Identify which cell holds the provided text, then report its [X, Y] central coordinate. 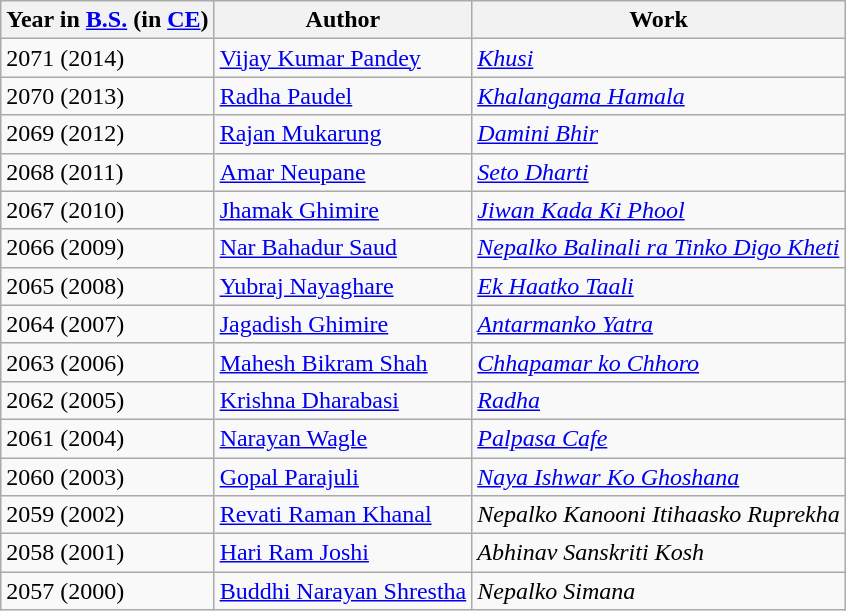
Naya Ishwar Ko Ghoshana [658, 477]
2064 (2007) [108, 324]
Nepalko Kanooni Itihaasko Ruprekha [658, 515]
Jhamak Ghimire [343, 210]
Nepalko Simana [658, 591]
Yubraj Nayaghare [343, 286]
Narayan Wagle [343, 438]
Jiwan Kada Ki Phool [658, 210]
Antarmanko Yatra [658, 324]
2065 (2008) [108, 286]
Author [343, 20]
2063 (2006) [108, 362]
2070 (2013) [108, 96]
Gopal Parajuli [343, 477]
2057 (2000) [108, 591]
Ek Haatko Taali [658, 286]
2060 (2003) [108, 477]
2058 (2001) [108, 553]
Year in B.S. (in CE) [108, 20]
2059 (2002) [108, 515]
Khusi [658, 58]
Work [658, 20]
2069 (2012) [108, 134]
Revati Raman Khanal [343, 515]
Khalangama Hamala [658, 96]
2062 (2005) [108, 400]
Buddhi Narayan Shrestha [343, 591]
Palpasa Cafe [658, 438]
Seto Dharti [658, 172]
Jagadish Ghimire [343, 324]
2068 (2011) [108, 172]
Rajan Mukarung [343, 134]
Radha Paudel [343, 96]
Nar Bahadur Saud [343, 248]
2071 (2014) [108, 58]
2066 (2009) [108, 248]
Mahesh Bikram Shah [343, 362]
Damini Bhir [658, 134]
Chhapamar ko Chhoro [658, 362]
2061 (2004) [108, 438]
Hari Ram Joshi [343, 553]
Krishna Dharabasi [343, 400]
Vijay Kumar Pandey [343, 58]
Amar Neupane [343, 172]
Nepalko Balinali ra Tinko Digo Kheti [658, 248]
2067 (2010) [108, 210]
Radha [658, 400]
Abhinav Sanskriti Kosh [658, 553]
